For the text-containing cell, return its midpoint in [X, Y] coordinate format. 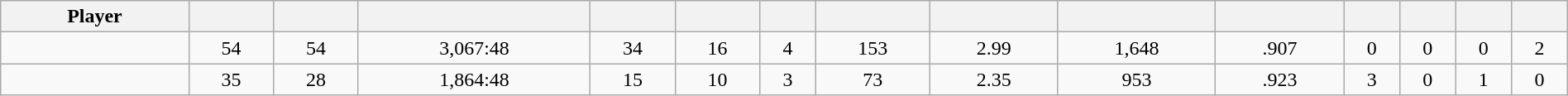
1 [1484, 79]
2.35 [994, 79]
Player [94, 17]
34 [633, 48]
15 [633, 79]
1,864:48 [474, 79]
10 [718, 79]
28 [316, 79]
.923 [1280, 79]
153 [872, 48]
35 [232, 79]
.907 [1280, 48]
953 [1136, 79]
3,067:48 [474, 48]
4 [788, 48]
16 [718, 48]
1,648 [1136, 48]
2 [1540, 48]
2.99 [994, 48]
73 [872, 79]
